For the text-containing cell, return its midpoint in [X, Y] coordinate format. 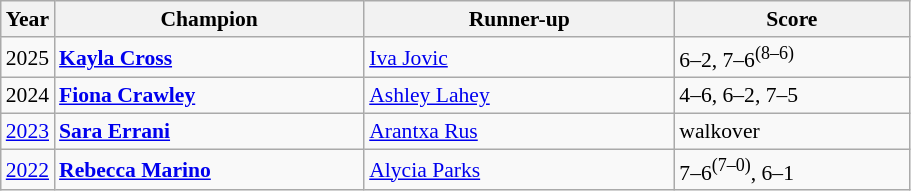
Fiona Crawley [209, 96]
Iva Jovic [519, 58]
walkover [792, 132]
Rebecca Marino [209, 170]
Kayla Cross [209, 58]
Year [28, 19]
2024 [28, 96]
4–6, 6–2, 7–5 [792, 96]
Ashley Lahey [519, 96]
2022 [28, 170]
Score [792, 19]
Runner-up [519, 19]
Champion [209, 19]
6–2, 7–6(8–6) [792, 58]
2023 [28, 132]
2025 [28, 58]
Arantxa Rus [519, 132]
7–6(7–0), 6–1 [792, 170]
Sara Errani [209, 132]
Alycia Parks [519, 170]
